Search for the cell housing the specified text and yield its (X, Y) center coordinate. 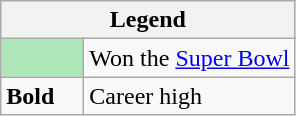
Bold (42, 96)
Legend (148, 20)
Career high (190, 96)
Won the Super Bowl (190, 58)
